Capture the cell that displays the provided text and extract its (X, Y) central coordinate. 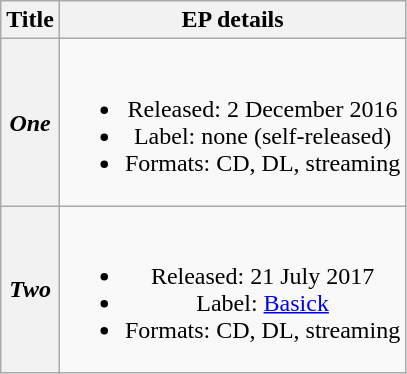
EP details (232, 20)
Released: 2 December 2016Label: none (self-released)Formats: CD, DL, streaming (232, 122)
Two (30, 290)
Released: 21 July 2017Label: BasickFormats: CD, DL, streaming (232, 290)
One (30, 122)
Title (30, 20)
